Return the (X, Y) coordinate for the center point of the cell that contains the specified text.  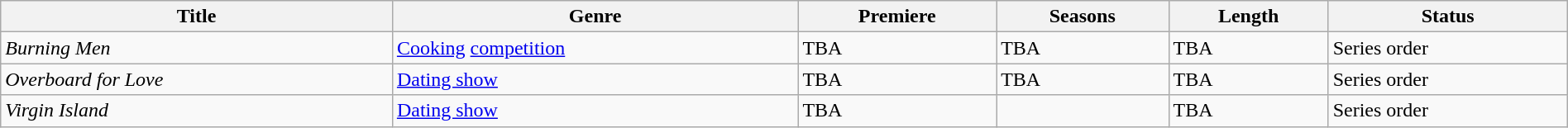
Burning Men (197, 48)
Virgin Island (197, 111)
Genre (595, 17)
Title (197, 17)
Overboard for Love (197, 79)
Status (1447, 17)
Premiere (897, 17)
Seasons (1083, 17)
Length (1249, 17)
Cooking competition (595, 48)
